Provide the (x, y) coordinate of the cell's center where the given text is located.  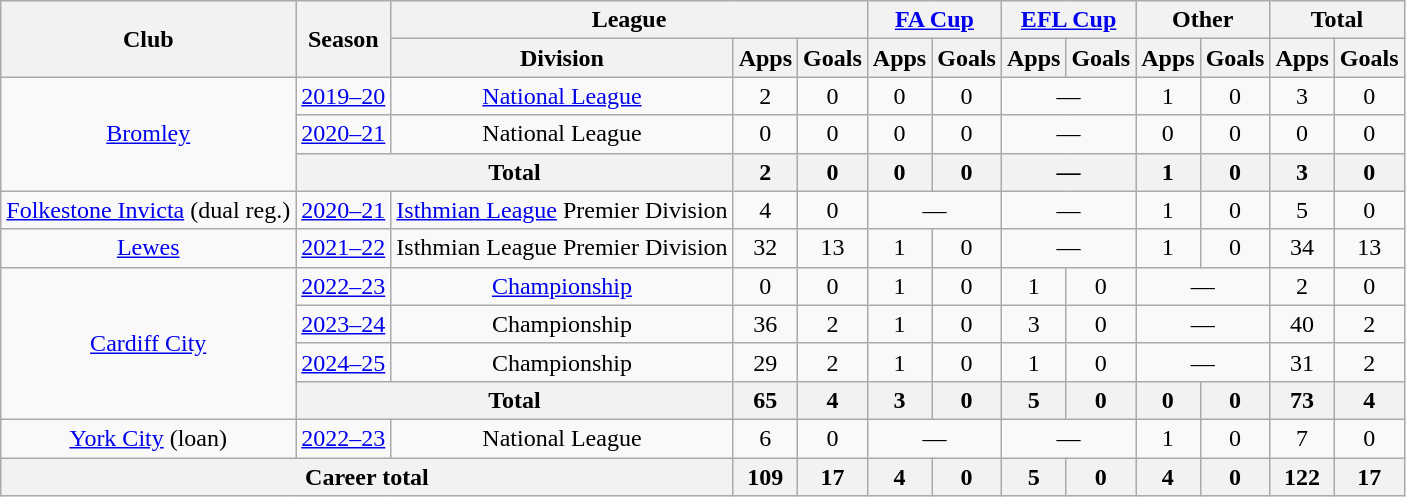
League (630, 20)
2024–25 (344, 362)
Cardiff City (148, 343)
7 (1302, 438)
Other (1203, 20)
36 (765, 324)
29 (765, 362)
Career total (367, 477)
32 (765, 248)
122 (1302, 477)
40 (1302, 324)
6 (765, 438)
2019–20 (344, 96)
Lewes (148, 248)
2021–22 (344, 248)
Season (344, 39)
FA Cup (934, 20)
2023–24 (344, 324)
York City (loan) (148, 438)
Club (148, 39)
Folkestone Invicta (dual reg.) (148, 210)
Division (562, 58)
65 (765, 400)
109 (765, 477)
Bromley (148, 134)
31 (1302, 362)
34 (1302, 248)
EFL Cup (1068, 20)
73 (1302, 400)
